Determine the (x, y) coordinate at the center of the cell enclosing the given text.  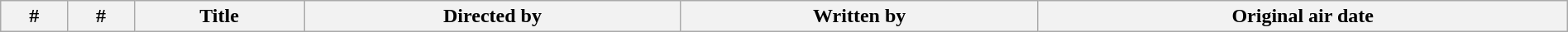
Title (218, 16)
Directed by (493, 16)
Original air date (1303, 16)
Written by (859, 16)
